Scan for the cell matching the given text and deliver its [X, Y] coordinate at center. 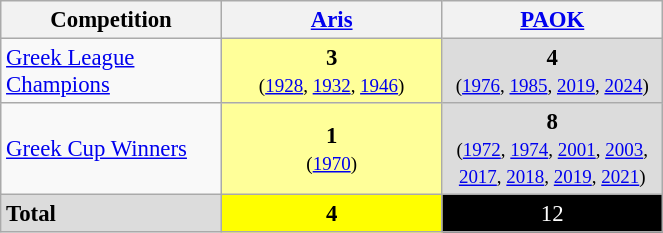
Aris [332, 20]
PAOK [552, 20]
4 (1976, 1985, 2019, 2024) [552, 72]
8 (1972, 1974, 2001, 2003, 2017, 2018, 2019, 2021) [552, 149]
Greek League Champions [112, 72]
Greek Cup Winners [112, 149]
4 [332, 214]
12 [552, 214]
Total [112, 214]
Competition [112, 20]
1 (1970) [332, 149]
3 (1928, 1932, 1946) [332, 72]
